Find where the given text appears and provide that cell's center as (X, Y) coordinate. 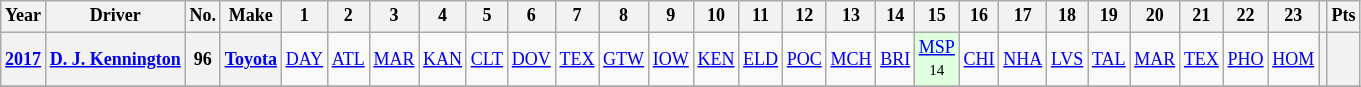
Year (24, 16)
TAL (1109, 59)
3 (394, 16)
DAY (304, 59)
5 (486, 16)
18 (1068, 16)
Driver (115, 16)
MSP14 (938, 59)
GTW (624, 59)
ATL (348, 59)
19 (1109, 16)
7 (577, 16)
POC (804, 59)
2 (348, 16)
Pts (1344, 16)
11 (761, 16)
CHI (979, 59)
MCH (851, 59)
13 (851, 16)
NHA (1023, 59)
10 (716, 16)
HOM (1294, 59)
12 (804, 16)
Make (250, 16)
8 (624, 16)
ELD (761, 59)
6 (531, 16)
15 (938, 16)
Toyota (250, 59)
4 (443, 16)
23 (1294, 16)
KEN (716, 59)
17 (1023, 16)
96 (202, 59)
20 (1155, 16)
2017 (24, 59)
16 (979, 16)
BRI (896, 59)
22 (1246, 16)
LVS (1068, 59)
21 (1202, 16)
D. J. Kennington (115, 59)
9 (670, 16)
DOV (531, 59)
No. (202, 16)
PHO (1246, 59)
CLT (486, 59)
14 (896, 16)
KAN (443, 59)
1 (304, 16)
IOW (670, 59)
